Extract the (x, y) coordinate from the center of the cell holding the provided text.  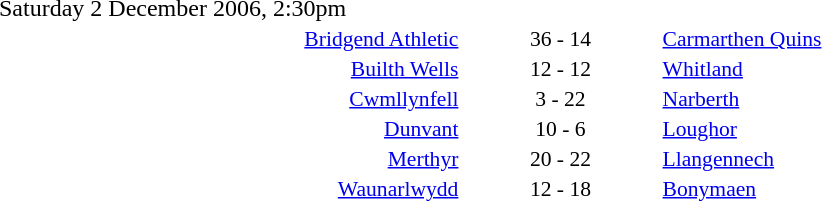
12 - 12 (560, 68)
36 - 14 (560, 38)
3 - 22 (560, 98)
20 - 22 (560, 158)
10 - 6 (560, 128)
